Extract the (x, y) coordinate from the center of the cell holding the provided text.  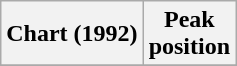
Chart (1992) (72, 34)
Peakposition (189, 34)
